Search for the cell housing the specified text and yield its (x, y) center coordinate. 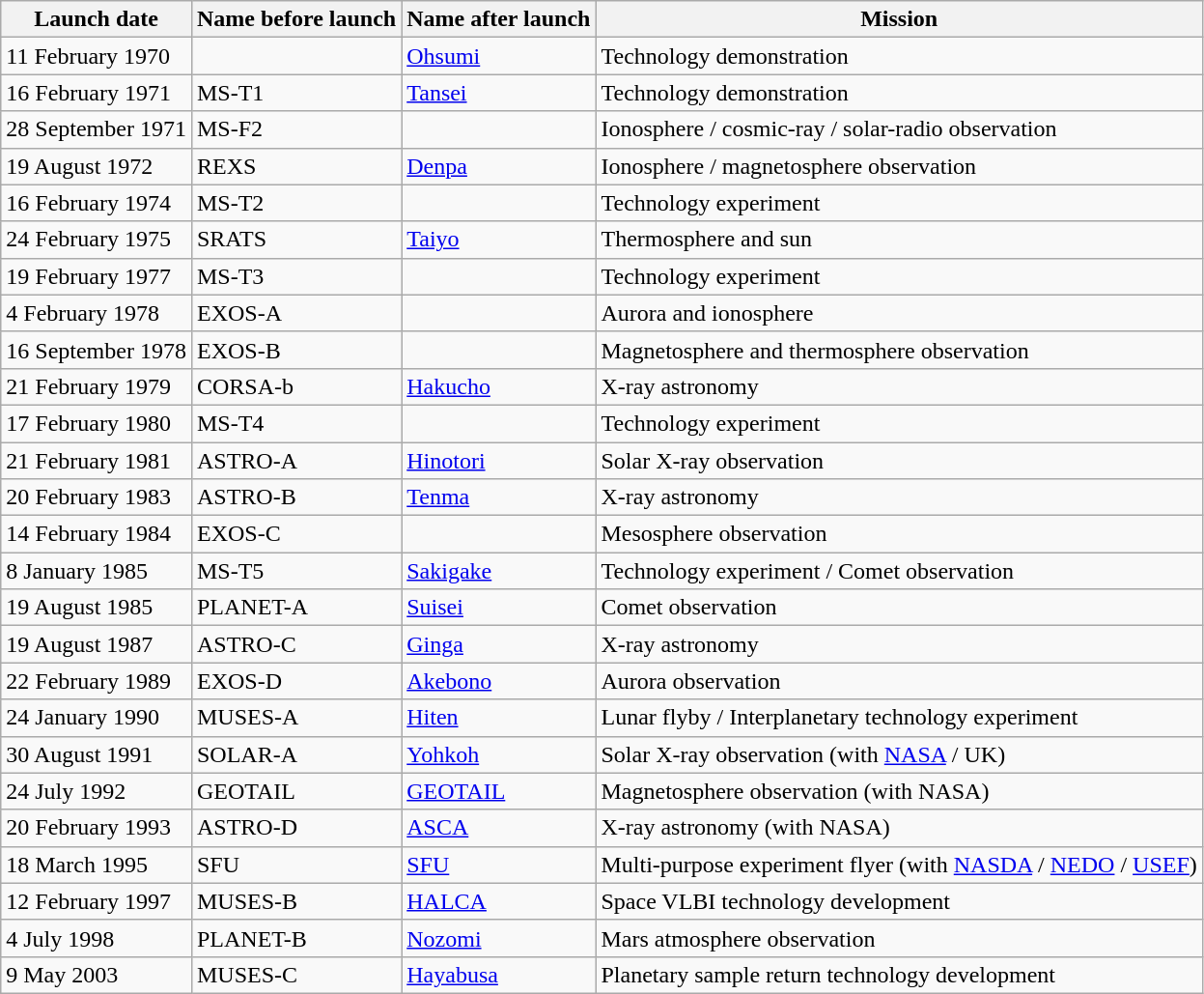
16 September 1978 (97, 350)
4 July 1998 (97, 938)
EXOS-D (295, 681)
24 July 1992 (97, 791)
20 February 1993 (97, 828)
16 February 1971 (97, 93)
REXS (295, 166)
Comet observation (899, 608)
4 February 1978 (97, 313)
CORSA-b (295, 386)
MS-T2 (295, 203)
SRATS (295, 240)
Magnetosphere observation (with NASA) (899, 791)
Nozomi (498, 938)
Planetary sample return technology development (899, 975)
19 August 1985 (97, 608)
SOLAR-A (295, 754)
ASCA (498, 828)
Taiyo (498, 240)
MS-T5 (295, 571)
19 August 1987 (97, 644)
EXOS-A (295, 313)
Tenma (498, 497)
MUSES-A (295, 718)
MS-F2 (295, 129)
9 May 2003 (97, 975)
Hiten (498, 718)
Space VLBI technology development (899, 901)
Technology experiment / Comet observation (899, 571)
Ginga (498, 644)
Solar X-ray observation (with NASA / UK) (899, 754)
Launch date (97, 19)
24 January 1990 (97, 718)
MUSES-C (295, 975)
Ionosphere / cosmic-ray / solar-radio observation (899, 129)
Tansei (498, 93)
Ionosphere / magnetosphere observation (899, 166)
MUSES-B (295, 901)
22 February 1989 (97, 681)
12 February 1997 (97, 901)
ASTRO-C (295, 644)
Akebono (498, 681)
Hakucho (498, 386)
Hayabusa (498, 975)
21 February 1979 (97, 386)
MS-T1 (295, 93)
Suisei (498, 608)
19 February 1977 (97, 276)
ASTRO-B (295, 497)
EXOS-C (295, 534)
17 February 1980 (97, 423)
Mesosphere observation (899, 534)
Thermosphere and sun (899, 240)
MS-T4 (295, 423)
Aurora observation (899, 681)
30 August 1991 (97, 754)
Denpa (498, 166)
Yohkoh (498, 754)
Multi-purpose experiment flyer (with NASDA / NEDO / USEF) (899, 865)
HALCA (498, 901)
Ohsumi (498, 56)
14 February 1984 (97, 534)
Aurora and ionosphere (899, 313)
ASTRO-D (295, 828)
PLANET-B (295, 938)
Solar X-ray observation (899, 461)
Hinotori (498, 461)
Name after launch (498, 19)
Name before launch (295, 19)
Lunar flyby / Interplanetary technology experiment (899, 718)
20 February 1983 (97, 497)
PLANET-A (295, 608)
Mars atmosphere observation (899, 938)
8 January 1985 (97, 571)
24 February 1975 (97, 240)
21 February 1981 (97, 461)
Magnetosphere and thermosphere observation (899, 350)
28 September 1971 (97, 129)
MS-T3 (295, 276)
EXOS-B (295, 350)
X-ray astronomy (with NASA) (899, 828)
11 February 1970 (97, 56)
ASTRO-A (295, 461)
Sakigake (498, 571)
Mission (899, 19)
19 August 1972 (97, 166)
18 March 1995 (97, 865)
16 February 1974 (97, 203)
